Pinpoint the cell where the given text exists, returning its (X, Y) midpoint coordinate. 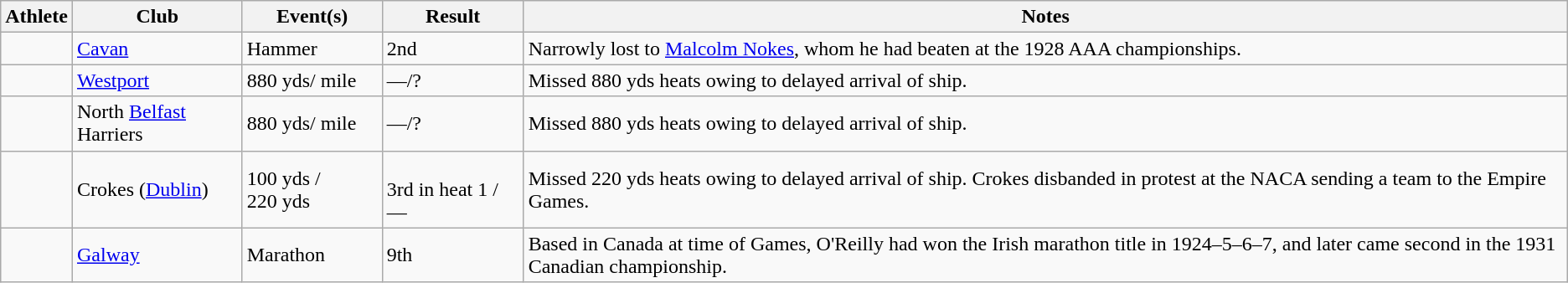
Crokes (Dublin) (157, 189)
Club (157, 17)
9th (452, 255)
Athlete (37, 17)
Cavan (157, 49)
Westport (157, 80)
Missed 220 yds heats owing to delayed arrival of ship. Crokes disbanded in protest at the NACA sending a team to the Empire Games. (1045, 189)
Narrowly lost to Malcolm Nokes, whom he had beaten at the 1928 AAA championships. (1045, 49)
Hammer (312, 49)
Based in Canada at time of Games, O'Reilly had won the Irish marathon title in 1924–5–6–7, and later came second in the 1931 Canadian championship. (1045, 255)
2nd (452, 49)
100 yds / 220 yds (312, 189)
3rd in heat 1 / — (452, 189)
North Belfast Harriers (157, 124)
Notes (1045, 17)
Galway (157, 255)
Marathon (312, 255)
Result (452, 17)
Event(s) (312, 17)
